Scan for the cell matching the given text and deliver its [x, y] coordinate at center. 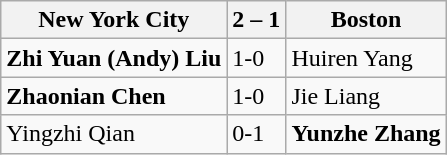
Yunzhe Zhang [366, 134]
Yingzhi Qian [114, 134]
Zhaonian Chen [114, 96]
0-1 [256, 134]
Huiren Yang [366, 58]
2 – 1 [256, 20]
New York City [114, 20]
Boston [366, 20]
Zhi Yuan (Andy) Liu [114, 58]
Jie Liang [366, 96]
